For the text-containing cell, return its midpoint in [X, Y] coordinate format. 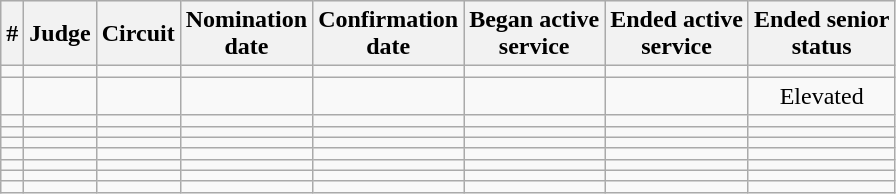
Nominationdate [246, 34]
Elevated [821, 96]
Circuit [138, 34]
Confirmationdate [388, 34]
Ended seniorstatus [821, 34]
# [12, 34]
Judge [60, 34]
Began activeservice [534, 34]
Ended activeservice [677, 34]
